Provide the [X, Y] coordinate of the cell's center where the given text is located.  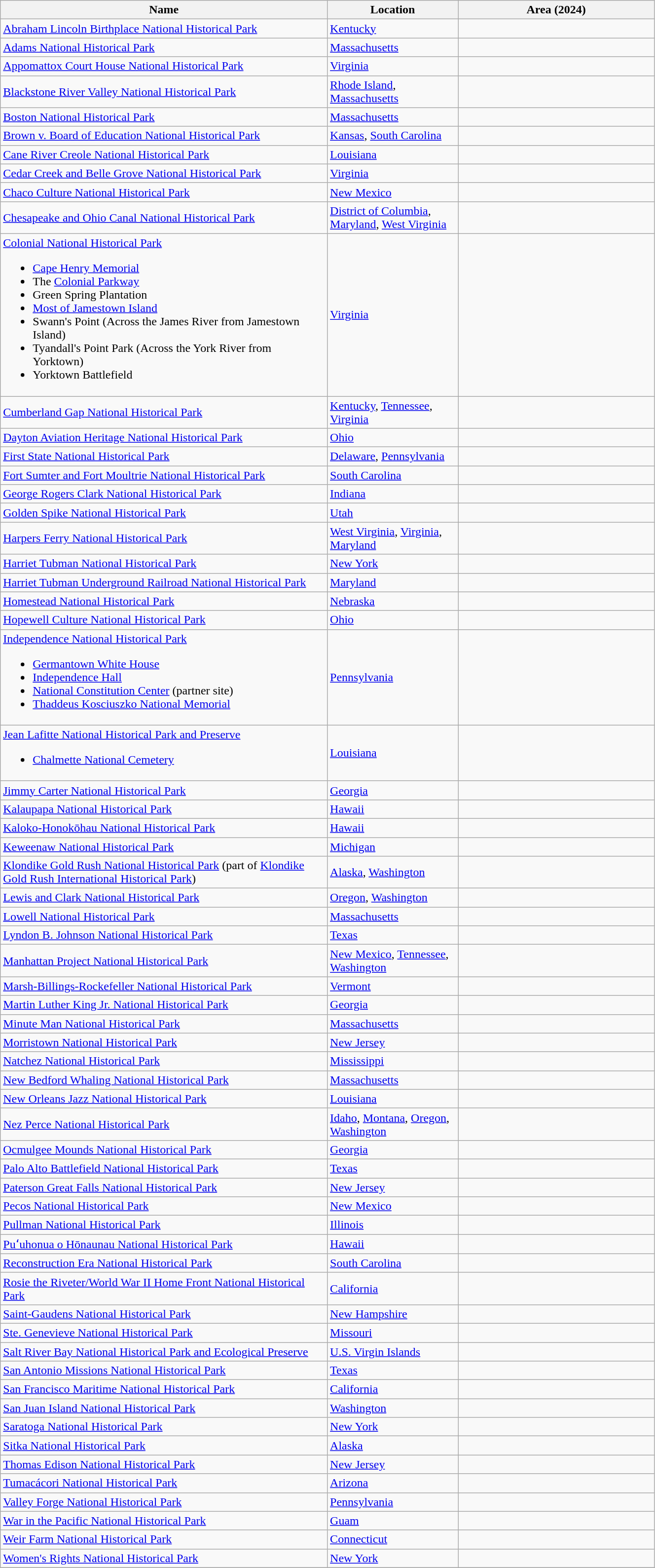
Blackstone River Valley National Historical Park [164, 92]
Indiana [393, 494]
San Juan Island National Historical Park [164, 1408]
Arizona [393, 1483]
Homestead National Historical Park [164, 601]
Golden Spike National Historical Park [164, 513]
Kentucky [393, 29]
Lowell National Historical Park [164, 917]
Minute Man National Historical Park [164, 1024]
Location [393, 10]
Tumacácori National Historical Park [164, 1483]
New Orleans Jazz National Historical Park [164, 1099]
Rhode Island, Massachusetts [393, 92]
Puʻuhonua o Hōnaunau National Historical Park [164, 1244]
Harriet Tubman National Historical Park [164, 564]
Morristown National Historical Park [164, 1042]
Delaware, Pennsylvania [393, 457]
New Mexico, Tennessee, Washington [393, 960]
Salt River Bay National Historical Park and Ecological Preserve [164, 1352]
Saint-Gaudens National Historical Park [164, 1314]
Brown v. Board of Education National Historical Park [164, 136]
Utah [393, 513]
Vermont [393, 986]
Name [164, 10]
Nebraska [393, 601]
First State National Historical Park [164, 457]
Valley Forge National Historical Park [164, 1502]
George Rogers Clark National Historical Park [164, 494]
Oregon, Washington [393, 898]
Sitka National Historical Park [164, 1446]
Pullman National Historical Park [164, 1225]
Natchez National Historical Park [164, 1061]
Palo Alto Battlefield National Historical Park [164, 1168]
Area (2024) [556, 10]
Cedar Creek and Belle Grove National Historical Park [164, 173]
New Hampshire [393, 1314]
Michigan [393, 846]
New Bedford Whaling National Historical Park [164, 1080]
Martin Luther King Jr. National Historical Park [164, 1005]
Marsh-Billings-Rockefeller National Historical Park [164, 986]
Fort Sumter and Fort Moultrie National Historical Park [164, 475]
Nez Perce National Historical Park [164, 1124]
Idaho, Montana, Oregon, Washington [393, 1124]
Boston National Historical Park [164, 117]
Keweenaw National Historical Park [164, 846]
Harriet Tubman Underground Railroad National Historical Park [164, 582]
Lewis and Clark National Historical Park [164, 898]
Missouri [393, 1333]
Thomas Edison National Historical Park [164, 1464]
Adams National Historical Park [164, 47]
Connecticut [393, 1539]
Illinois [393, 1225]
West Virginia, Virginia, Maryland [393, 538]
Women's Rights National Historical Park [164, 1558]
Chaco Culture National Historical Park [164, 192]
Jimmy Carter National Historical Park [164, 790]
Weir Farm National Historical Park [164, 1539]
Washington [393, 1408]
Maryland [393, 582]
War in the Pacific National Historical Park [164, 1521]
District of Columbia, Maryland, West Virginia [393, 217]
Cumberland Gap National Historical Park [164, 412]
San Francisco Maritime National Historical Park [164, 1389]
Mississippi [393, 1061]
U.S. Virgin Islands [393, 1352]
Chesapeake and Ohio Canal National Historical Park [164, 217]
Jean Lafitte National Historical Park and PreserveChalmette National Cemetery [164, 753]
Alaska, Washington [393, 873]
Dayton Aviation Heritage National Historical Park [164, 438]
Paterson Great Falls National Historical Park [164, 1187]
Kansas, South Carolina [393, 136]
Klondike Gold Rush National Historical Park (part of Klondike Gold Rush International Historical Park) [164, 873]
Guam [393, 1521]
Hopewell Culture National Historical Park [164, 620]
Lyndon B. Johnson National Historical Park [164, 935]
Rosie the Riveter/World War II Home Front National Historical Park [164, 1288]
Ste. Genevieve National Historical Park [164, 1333]
Kalaupapa National Historical Park [164, 809]
Alaska [393, 1446]
Saratoga National Historical Park [164, 1427]
Pecos National Historical Park [164, 1206]
San Antonio Missions National Historical Park [164, 1371]
Reconstruction Era National Historical Park [164, 1263]
Ocmulgee Mounds National Historical Park [164, 1149]
Abraham Lincoln Birthplace National Historical Park [164, 29]
Kentucky, Tennessee, Virginia [393, 412]
Cane River Creole National Historical Park [164, 154]
Manhattan Project National Historical Park [164, 960]
Appomattox Court House National Historical Park [164, 66]
Kaloko-Honokōhau National Historical Park [164, 828]
Harpers Ferry National Historical Park [164, 538]
